Find where the given text appears and provide that cell's center as (x, y) coordinate. 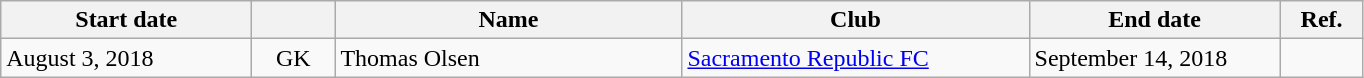
Start date (126, 20)
Club (856, 20)
GK (294, 58)
September 14, 2018 (1154, 58)
Ref. (1322, 20)
August 3, 2018 (126, 58)
End date (1154, 20)
Sacramento Republic FC (856, 58)
Thomas Olsen (508, 58)
Name (508, 20)
